Determine the (x, y) coordinate at the center of the cell enclosing the given text.  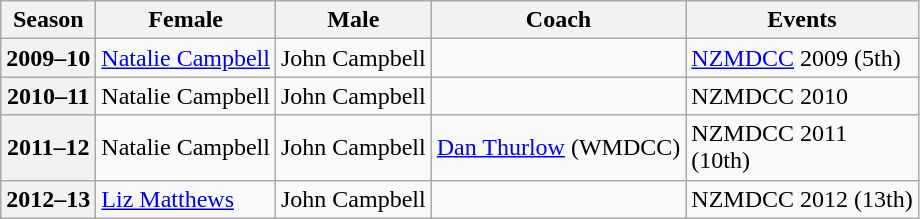
2011–12 (48, 148)
Liz Matthews (186, 199)
2010–11 (48, 96)
Male (353, 20)
Events (802, 20)
NZMDCC 2011 (10th) (802, 148)
NZMDCC 2009 (5th) (802, 58)
Female (186, 20)
2012–13 (48, 199)
Dan Thurlow (WMDCC) (558, 148)
Coach (558, 20)
NZMDCC 2010 (802, 96)
NZMDCC 2012 (13th) (802, 199)
2009–10 (48, 58)
Season (48, 20)
